Return (X, Y) of the center of cell containing provided text 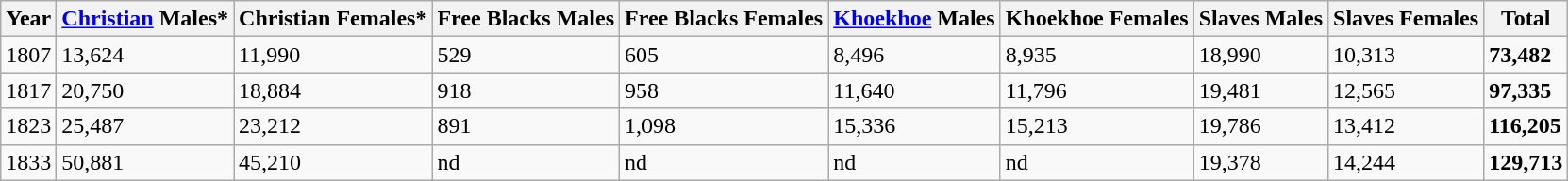
Khoekhoe Females (1096, 19)
13,624 (145, 55)
11,640 (914, 90)
Christian Females* (333, 19)
25,487 (145, 126)
Free Blacks Males (526, 19)
18,884 (333, 90)
97,335 (1526, 90)
45,210 (333, 162)
529 (526, 55)
Free Blacks Females (725, 19)
14,244 (1406, 162)
116,205 (1526, 126)
19,378 (1260, 162)
10,313 (1406, 55)
Year (28, 19)
Khoekhoe Males (914, 19)
958 (725, 90)
129,713 (1526, 162)
Slaves Females (1406, 19)
50,881 (145, 162)
12,565 (1406, 90)
73,482 (1526, 55)
1817 (28, 90)
1833 (28, 162)
1807 (28, 55)
20,750 (145, 90)
Slaves Males (1260, 19)
8,496 (914, 55)
13,412 (1406, 126)
11,796 (1096, 90)
8,935 (1096, 55)
15,336 (914, 126)
19,481 (1260, 90)
1823 (28, 126)
Christian Males* (145, 19)
Total (1526, 19)
23,212 (333, 126)
11,990 (333, 55)
891 (526, 126)
605 (725, 55)
19,786 (1260, 126)
1,098 (725, 126)
15,213 (1096, 126)
918 (526, 90)
18,990 (1260, 55)
